From the cell containing the given text, extract its center point as (x, y) coordinate. 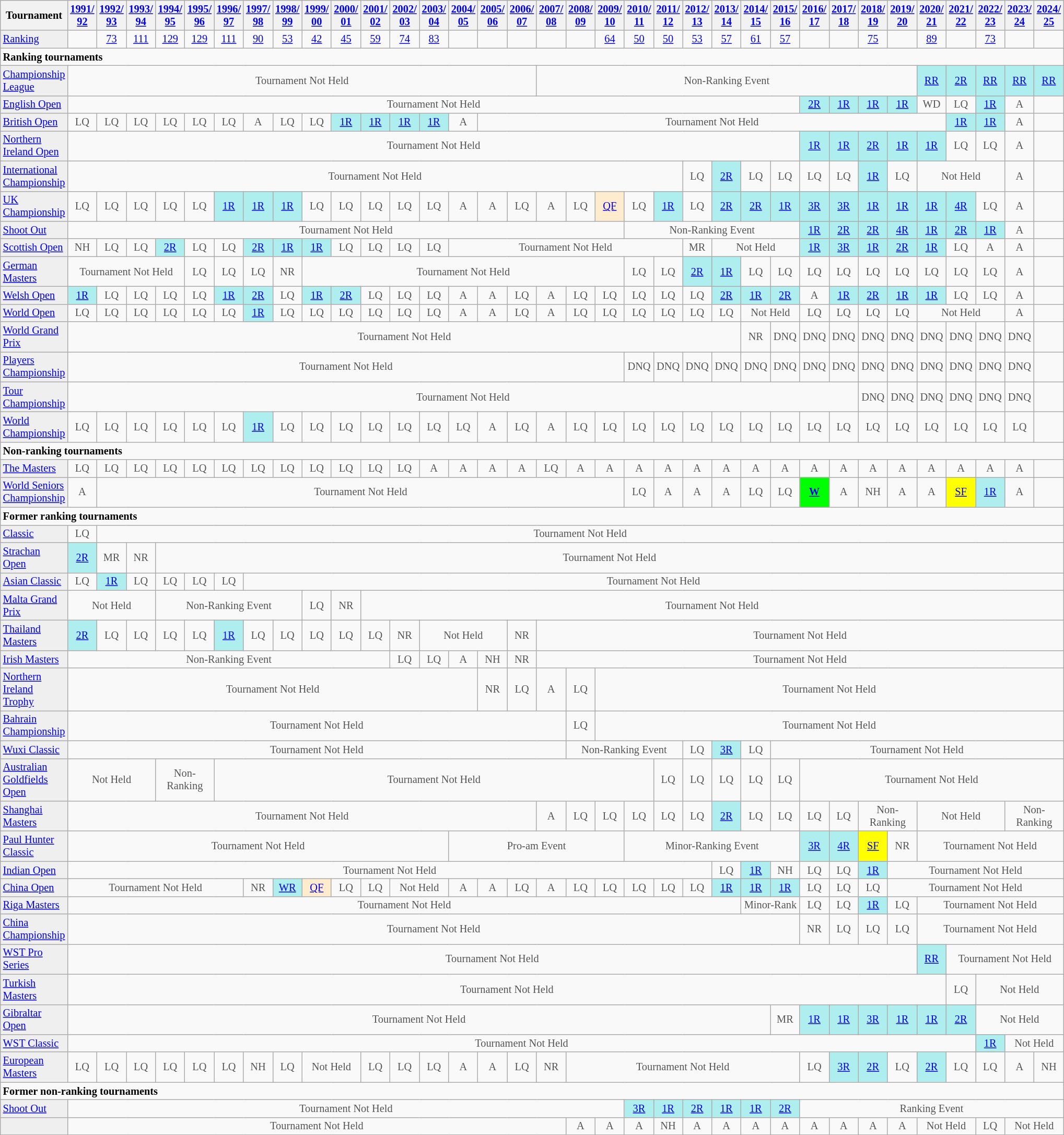
2020/21 (931, 15)
Thailand Masters (34, 635)
89 (931, 39)
75 (873, 39)
1996/97 (229, 15)
2013/14 (727, 15)
WR (287, 887)
Classic (34, 534)
China Championship (34, 929)
Turkish Masters (34, 989)
2004/05 (463, 15)
1993/94 (141, 15)
Malta Grand Prix (34, 605)
2018/19 (873, 15)
Paul Hunter Classic (34, 846)
1999/00 (317, 15)
Pro-am Event (537, 846)
WST Pro Series (34, 959)
2011/12 (669, 15)
2010/11 (639, 15)
1991/92 (82, 15)
British Open (34, 122)
Asian Classic (34, 581)
2017/18 (844, 15)
45 (346, 39)
Minor-Rank (770, 905)
Ranking tournaments (532, 57)
The Masters (34, 469)
74 (405, 39)
2014/15 (756, 15)
2015/16 (785, 15)
Scottish Open (34, 248)
World Championship (34, 427)
2024/25 (1049, 15)
2019/20 (902, 15)
1995/96 (200, 15)
64 (610, 39)
Northern Ireland Open (34, 146)
World Open (34, 313)
Australian Goldfields Open (34, 780)
Shanghai Masters (34, 816)
WST Classic (34, 1043)
83 (434, 39)
European Masters (34, 1067)
2012/13 (697, 15)
Riga Masters (34, 905)
2022/23 (990, 15)
2016/17 (814, 15)
2007/08 (551, 15)
Non-ranking tournaments (532, 451)
Former ranking tournaments (532, 516)
W (814, 492)
2003/04 (434, 15)
90 (258, 39)
42 (317, 39)
English Open (34, 104)
Players Championship (34, 367)
Irish Masters (34, 659)
Indian Open (34, 870)
2023/24 (1020, 15)
Welsh Open (34, 295)
2002/03 (405, 15)
Ranking Event (932, 1108)
2001/02 (375, 15)
Wuxi Classic (34, 750)
2006/07 (522, 15)
2000/01 (346, 15)
1997/98 (258, 15)
2009/10 (610, 15)
Strachan Open (34, 557)
Former non-ranking tournaments (532, 1091)
1998/99 (287, 15)
Championship League (34, 80)
Ranking (34, 39)
1994/95 (170, 15)
International Championship (34, 176)
Tournament (34, 15)
2008/09 (580, 15)
WD (931, 104)
German Masters (34, 272)
World Seniors Championship (34, 492)
2021/22 (961, 15)
Gibraltar Open (34, 1020)
Bahrain Championship (34, 726)
UK Championship (34, 206)
61 (756, 39)
World Grand Prix (34, 337)
Minor-Ranking Event (712, 846)
Tour Championship (34, 397)
Northern Ireland Trophy (34, 689)
China Open (34, 887)
2005/06 (493, 15)
1992/93 (111, 15)
59 (375, 39)
